Identify which cell holds the provided text, then report its [X, Y] central coordinate. 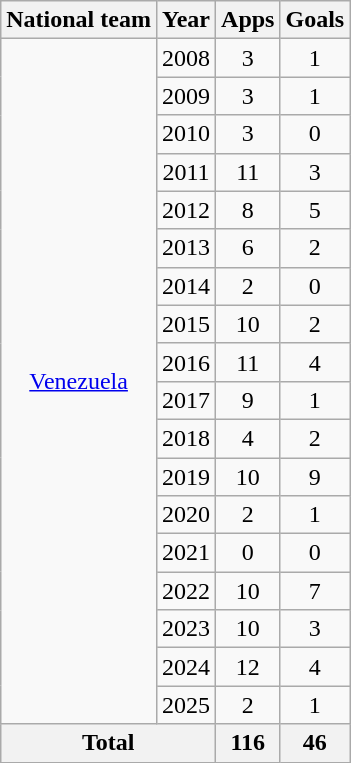
6 [248, 248]
2015 [186, 324]
2016 [186, 362]
2023 [186, 629]
2011 [186, 172]
116 [248, 743]
2022 [186, 591]
Venezuela [79, 382]
46 [315, 743]
2025 [186, 705]
2019 [186, 477]
2018 [186, 438]
12 [248, 667]
Apps [248, 20]
2013 [186, 248]
2014 [186, 286]
2020 [186, 515]
National team [79, 20]
Year [186, 20]
2010 [186, 134]
8 [248, 210]
7 [315, 591]
2009 [186, 96]
2024 [186, 667]
5 [315, 210]
2017 [186, 400]
Total [108, 743]
Goals [315, 20]
2012 [186, 210]
2021 [186, 553]
2008 [186, 58]
